Detect which cell encompasses the target text, then output its (X, Y) center coordinate. 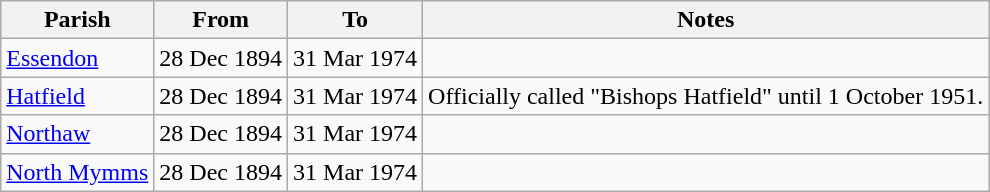
Officially called "Bishops Hatfield" until 1 October 1951. (706, 96)
Northaw (78, 134)
From (221, 20)
Parish (78, 20)
Hatfield (78, 96)
To (356, 20)
Notes (706, 20)
Essendon (78, 58)
North Mymms (78, 172)
